Search for the cell housing the specified text and yield its (X, Y) center coordinate. 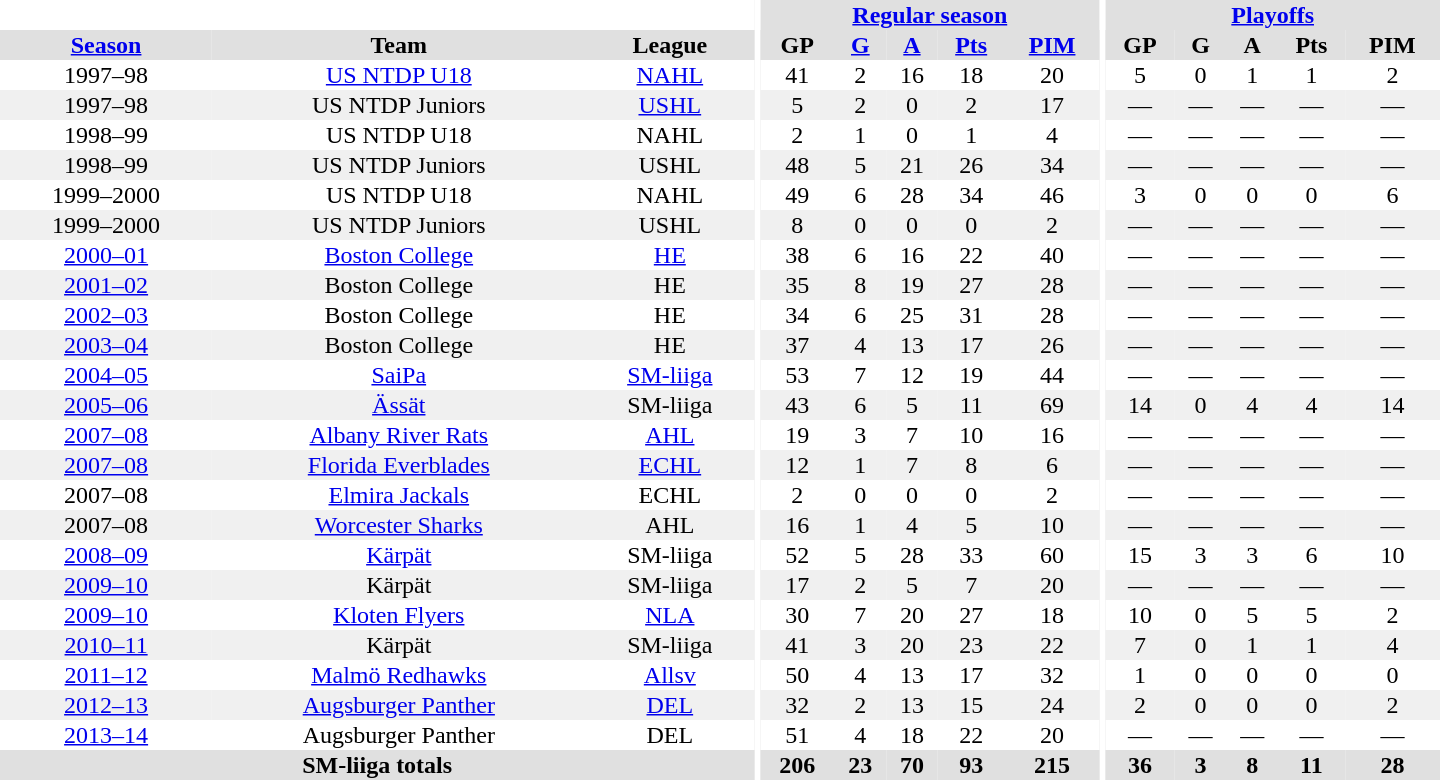
Season (106, 45)
49 (798, 195)
SaiPa (398, 375)
40 (1052, 255)
70 (912, 765)
43 (798, 405)
38 (798, 255)
2003–04 (106, 345)
Florida Everblades (398, 465)
37 (798, 345)
2005–06 (106, 405)
Worcester Sharks (398, 525)
93 (972, 765)
33 (972, 555)
SM-liiga totals (377, 765)
48 (798, 165)
2013–14 (106, 735)
25 (912, 315)
52 (798, 555)
2011–12 (106, 675)
Playoffs (1272, 15)
Albany River Rats (398, 435)
Elmira Jackals (398, 495)
2004–05 (106, 375)
31 (972, 315)
46 (1052, 195)
2008–09 (106, 555)
21 (912, 165)
2010–11 (106, 645)
30 (798, 615)
69 (1052, 405)
60 (1052, 555)
Ässät (398, 405)
2000–01 (106, 255)
League (670, 45)
35 (798, 285)
Allsv (670, 675)
Malmö Redhawks (398, 675)
50 (798, 675)
Team (398, 45)
44 (1052, 375)
2002–03 (106, 315)
Regular season (930, 15)
215 (1052, 765)
51 (798, 735)
2012–13 (106, 705)
206 (798, 765)
24 (1052, 705)
NLA (670, 615)
53 (798, 375)
Kloten Flyers (398, 615)
2001–02 (106, 285)
36 (1140, 765)
